Return (X, Y) of the center of cell containing provided text 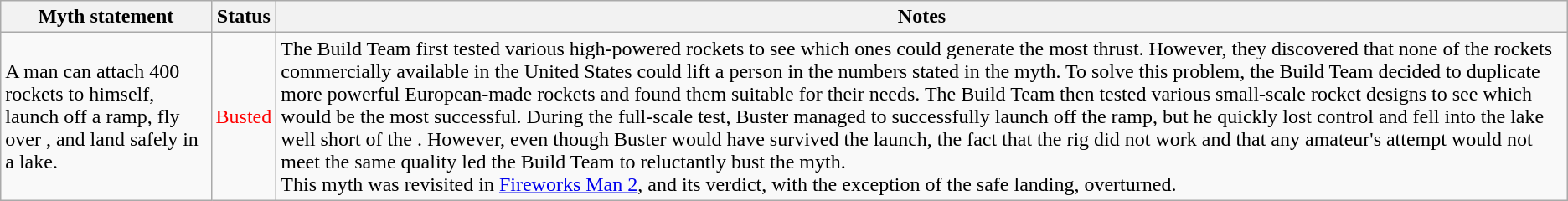
Myth statement (106, 17)
A man can attach 400 rockets to himself, launch off a ramp, fly over , and land safely in a lake. (106, 116)
Notes (921, 17)
Busted (244, 116)
Status (244, 17)
